Return (x, y) of the center of cell containing provided text 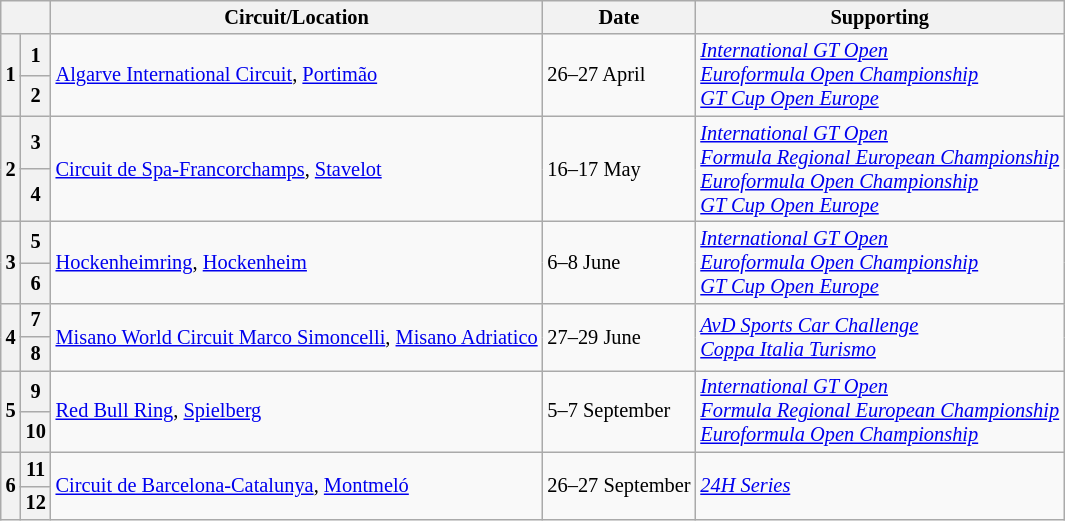
16–17 May (620, 169)
Circuit de Barcelona-Catalunya, Montmeló (297, 486)
Circuit/Location (297, 17)
7 (36, 320)
6–8 June (620, 262)
27–29 June (620, 336)
Supporting (880, 17)
12 (36, 503)
24H Series (880, 486)
5–7 September (620, 411)
Date (620, 17)
Hockenheimring, Hockenheim (297, 262)
26–27 September (620, 486)
Algarve International Circuit, Portimão (297, 75)
International GT OpenFormula Regional European ChampionshipEuroformula Open Championship (880, 411)
Misano World Circuit Marco Simoncelli, Misano Adriatico (297, 336)
9 (36, 390)
10 (36, 432)
International GT OpenFormula Regional European ChampionshipEuroformula Open ChampionshipGT Cup Open Europe (880, 169)
26–27 April (620, 75)
11 (36, 469)
8 (36, 354)
AvD Sports Car ChallengeCoppa Italia Turismo (880, 336)
Circuit de Spa-Francorchamps, Stavelot (297, 169)
Red Bull Ring, Spielberg (297, 411)
